Output the (x, y) coordinate of the center of the cell containing the given text.  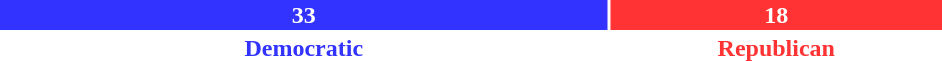
18 (776, 15)
33 (304, 15)
